Capture the cell that displays the provided text and extract its (X, Y) central coordinate. 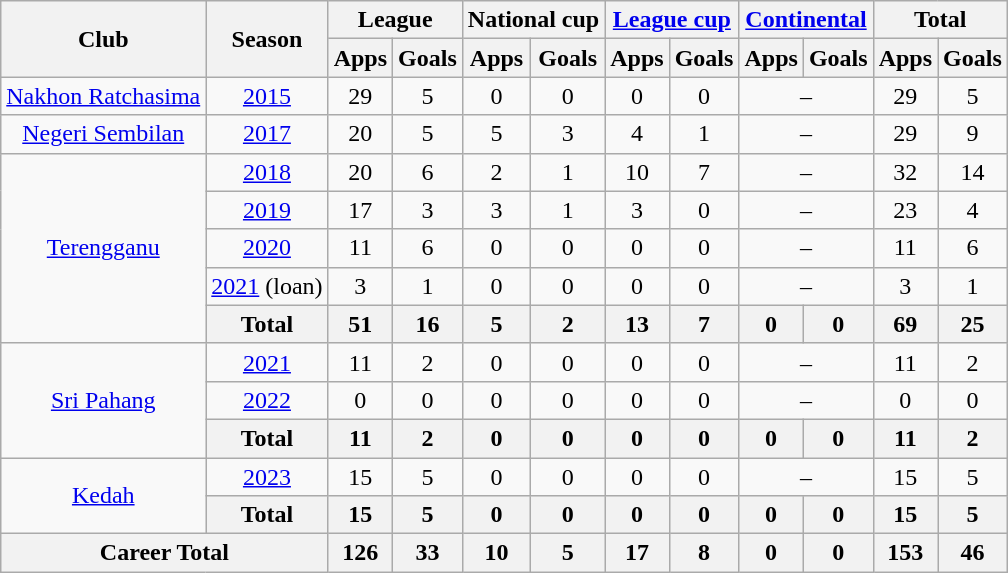
69 (905, 324)
Continental (806, 20)
Terengganu (104, 248)
League cup (672, 20)
2018 (267, 172)
14 (973, 172)
2019 (267, 210)
23 (905, 210)
Career Total (164, 553)
2015 (267, 96)
2022 (267, 400)
16 (428, 324)
2021 (loan) (267, 286)
51 (360, 324)
46 (973, 553)
33 (428, 553)
153 (905, 553)
126 (360, 553)
2017 (267, 134)
2020 (267, 248)
Season (267, 39)
Negeri Sembilan (104, 134)
Kedah (104, 496)
2023 (267, 477)
32 (905, 172)
8 (704, 553)
Club (104, 39)
2021 (267, 362)
9 (973, 134)
13 (637, 324)
Sri Pahang (104, 400)
National cup (533, 20)
25 (973, 324)
Nakhon Ratchasima (104, 96)
League (395, 20)
